Scan for the cell matching the given text and deliver its (x, y) coordinate at center. 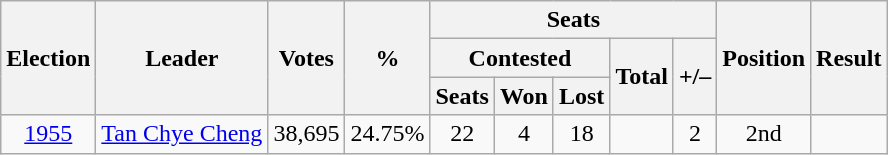
+/– (694, 77)
Contested (520, 58)
Votes (306, 58)
Result (849, 58)
2 (694, 134)
38,695 (306, 134)
Election (48, 58)
% (388, 58)
Won (524, 96)
2nd (764, 134)
Position (764, 58)
24.75% (388, 134)
Total (642, 77)
22 (462, 134)
1955 (48, 134)
18 (581, 134)
Tan Chye Cheng (182, 134)
Leader (182, 58)
Lost (581, 96)
4 (524, 134)
